Determine the (x, y) coordinate at the center of the cell enclosing the given text.  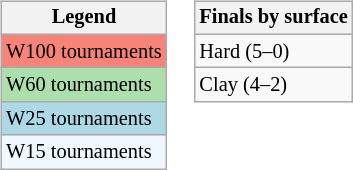
W100 tournaments (84, 51)
W15 tournaments (84, 152)
Legend (84, 18)
Clay (4–2) (274, 85)
W25 tournaments (84, 119)
Finals by surface (274, 18)
W60 tournaments (84, 85)
Hard (5–0) (274, 51)
